Scan for the cell matching the given text and deliver its [x, y] coordinate at center. 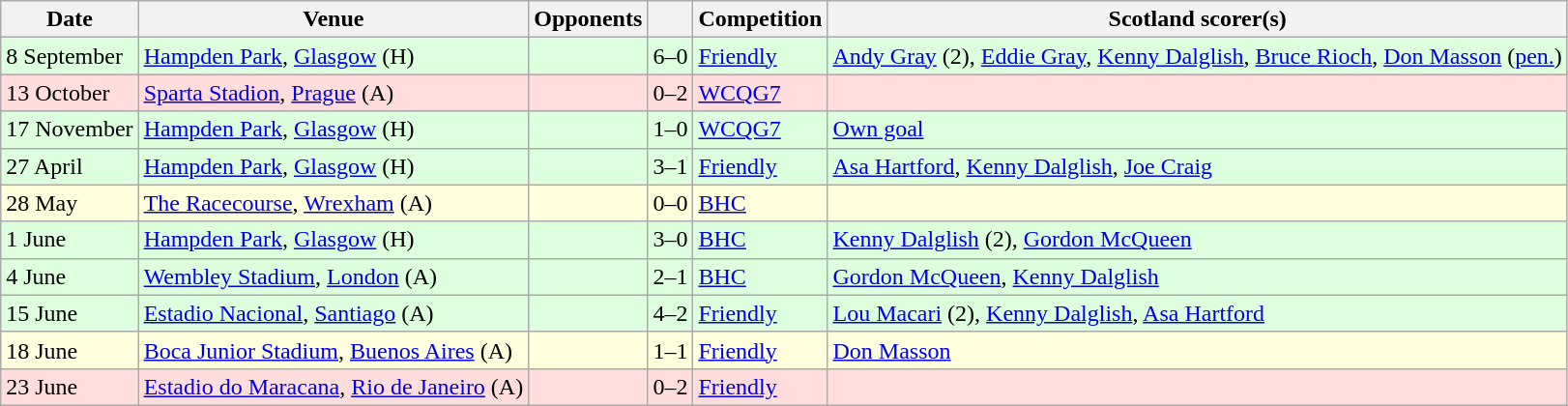
6–0 [671, 56]
18 June [70, 350]
3–0 [671, 240]
Estadio do Maracana, Rio de Janeiro (A) [334, 387]
Scotland scorer(s) [1197, 19]
4–2 [671, 313]
Venue [334, 19]
Opponents [588, 19]
Kenny Dalglish (2), Gordon McQueen [1197, 240]
Own goal [1197, 130]
3–1 [671, 166]
Estadio Nacional, Santiago (A) [334, 313]
17 November [70, 130]
2–1 [671, 276]
27 April [70, 166]
8 September [70, 56]
Competition [760, 19]
Gordon McQueen, Kenny Dalglish [1197, 276]
15 June [70, 313]
28 May [70, 203]
1 June [70, 240]
Wembley Stadium, London (A) [334, 276]
Sparta Stadion, Prague (A) [334, 93]
0–0 [671, 203]
4 June [70, 276]
23 June [70, 387]
13 October [70, 93]
The Racecourse, Wrexham (A) [334, 203]
Lou Macari (2), Kenny Dalglish, Asa Hartford [1197, 313]
1–0 [671, 130]
Asa Hartford, Kenny Dalglish, Joe Craig [1197, 166]
Date [70, 19]
Andy Gray (2), Eddie Gray, Kenny Dalglish, Bruce Rioch, Don Masson (pen.) [1197, 56]
1–1 [671, 350]
Don Masson [1197, 350]
Boca Junior Stadium, Buenos Aires (A) [334, 350]
